Determine the [x, y] coordinate at the center of the cell enclosing the given text.  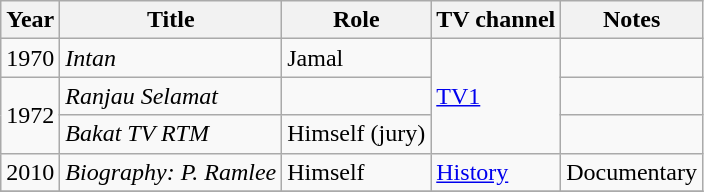
Notes [632, 20]
Himself (jury) [356, 134]
TV1 [496, 96]
Documentary [632, 172]
Biography: P. Ramlee [171, 172]
Intan [171, 58]
Himself [356, 172]
2010 [30, 172]
Title [171, 20]
Ranjau Selamat [171, 96]
TV channel [496, 20]
1970 [30, 58]
1972 [30, 115]
Role [356, 20]
Bakat TV RTM [171, 134]
Year [30, 20]
Jamal [356, 58]
History [496, 172]
